For the text-containing cell, return its midpoint in (X, Y) coordinate format. 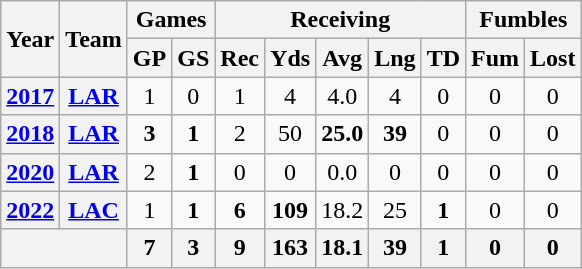
GS (194, 58)
4.0 (342, 96)
6 (240, 210)
163 (290, 248)
Yds (290, 58)
9 (240, 248)
Receiving (340, 20)
TD (443, 58)
Avg (342, 58)
Team (94, 39)
2017 (30, 96)
Lost (553, 58)
2022 (30, 210)
0.0 (342, 172)
18.1 (342, 248)
Year (30, 39)
Lng (395, 58)
Fumbles (524, 20)
LAC (94, 210)
25.0 (342, 134)
109 (290, 210)
2020 (30, 172)
GP (149, 58)
25 (395, 210)
18.2 (342, 210)
7 (149, 248)
Rec (240, 58)
Fum (496, 58)
Games (170, 20)
2018 (30, 134)
50 (290, 134)
